Identify which cell holds the provided text, then report its (X, Y) central coordinate. 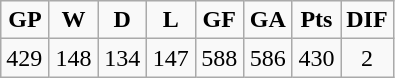
588 (220, 58)
134 (122, 58)
GA (268, 20)
GP (26, 20)
GF (220, 20)
148 (74, 58)
147 (170, 58)
430 (316, 58)
Pts (316, 20)
L (170, 20)
586 (268, 58)
D (122, 20)
W (74, 20)
DIF (367, 20)
429 (26, 58)
2 (367, 58)
